Provide the [x, y] coordinate of the cell's center where the given text is located.  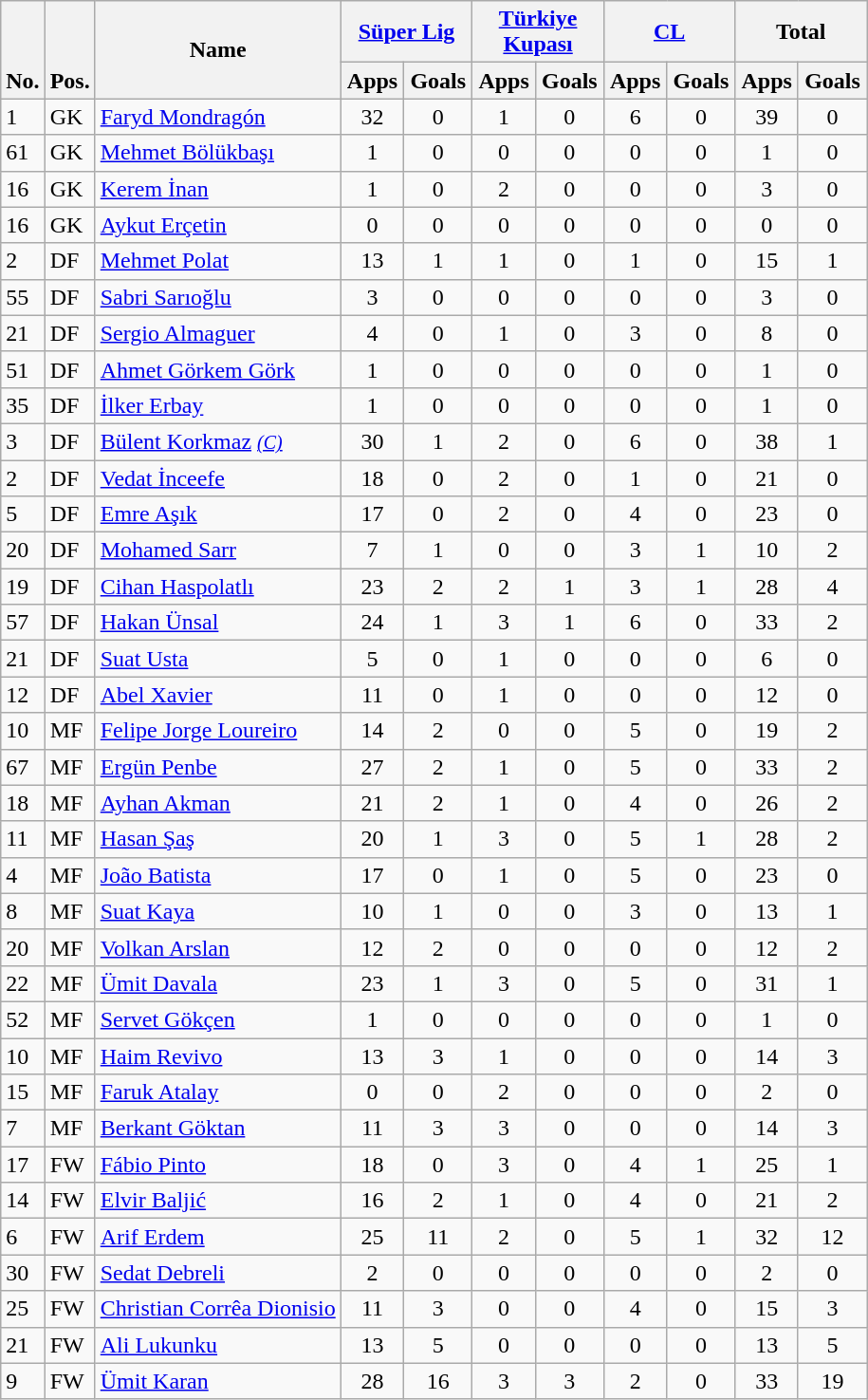
61 [23, 153]
Ali Lukunku [218, 1345]
Aykut Erçetin [218, 225]
Faryd Mondragón [218, 117]
22 [23, 983]
26 [766, 803]
İlker Erbay [218, 405]
Faruk Atalay [218, 1092]
Kerem İnan [218, 189]
Hakan Ünsal [218, 623]
51 [23, 369]
55 [23, 297]
Hasan Şaş [218, 839]
Bülent Korkmaz (C) [218, 441]
Emre Aşık [218, 514]
27 [372, 767]
Ayhan Akman [218, 803]
João Batista [218, 875]
31 [766, 983]
Ümit Davala [218, 983]
Mehmet Polat [218, 261]
Berkant Göktan [218, 1129]
Cihan Haspolatlı [218, 587]
24 [372, 623]
Ergün Penbe [218, 767]
Pos. [70, 49]
Christian Corrêa Dionisio [218, 1309]
Ahmet Görkem Görk [218, 369]
CL [670, 32]
Türkiye Kupası [539, 32]
Volkan Arslan [218, 947]
Sedat Debreli [218, 1273]
Haim Revivo [218, 1056]
Ümit Karan [218, 1381]
52 [23, 1019]
Name [218, 49]
38 [766, 441]
Suat Usta [218, 659]
Sergio Almaguer [218, 333]
Elvir Baljić [218, 1201]
Arif Erdem [218, 1237]
67 [23, 767]
Suat Kaya [218, 911]
Sabri Sarıoğlu [218, 297]
35 [23, 405]
Felipe Jorge Loureiro [218, 731]
No. [23, 49]
Fábio Pinto [218, 1165]
Vedat İnceefe [218, 477]
Total [801, 32]
39 [766, 117]
Mohamed Sarr [218, 551]
9 [23, 1381]
Servet Gökçen [218, 1019]
57 [23, 623]
Süper Lig [406, 32]
Abel Xavier [218, 695]
Mehmet Bölükbaşı [218, 153]
